Output the [X, Y] coordinate of the center of the cell containing the given text.  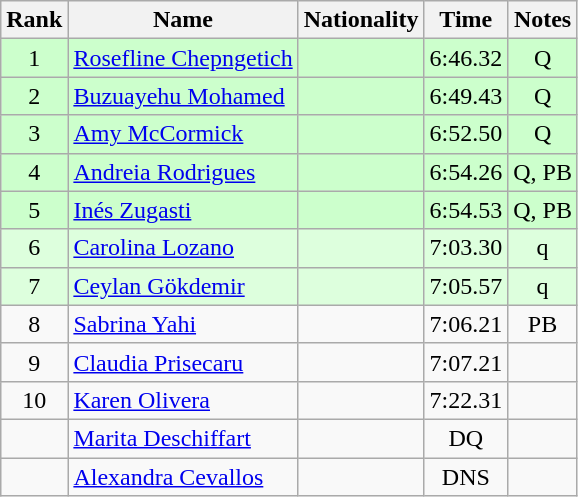
PB [543, 324]
Notes [543, 20]
Carolina Lozano [183, 248]
7:05.57 [466, 286]
Marita Deschiffart [183, 438]
Name [183, 20]
Inés Zugasti [183, 210]
9 [34, 362]
8 [34, 324]
6:54.53 [466, 210]
DNS [466, 477]
6:46.32 [466, 58]
6:49.43 [466, 96]
6:52.50 [466, 134]
Ceylan Gökdemir [183, 286]
Rosefline Chepngetich [183, 58]
Time [466, 20]
7 [34, 286]
Nationality [361, 20]
DQ [466, 438]
4 [34, 172]
6 [34, 248]
7:03.30 [466, 248]
Claudia Prisecaru [183, 362]
Rank [34, 20]
7:22.31 [466, 400]
10 [34, 400]
6:54.26 [466, 172]
1 [34, 58]
Sabrina Yahi [183, 324]
Alexandra Cevallos [183, 477]
2 [34, 96]
7:06.21 [466, 324]
Amy McCormick [183, 134]
Buzuayehu Mohamed [183, 96]
Karen Olivera [183, 400]
3 [34, 134]
Andreia Rodrigues [183, 172]
5 [34, 210]
7:07.21 [466, 362]
